Capture the cell that displays the provided text and extract its [X, Y] central coordinate. 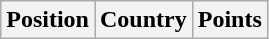
Country [143, 20]
Points [230, 20]
Position [48, 20]
